Identify which cell holds the provided text, then report its (x, y) central coordinate. 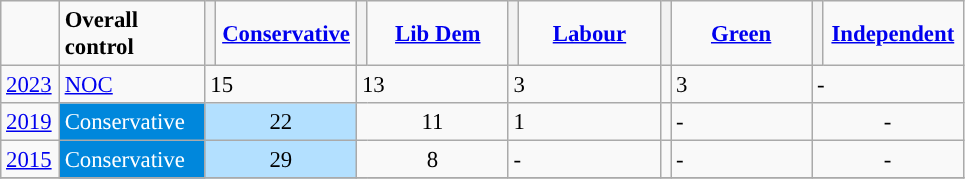
22 (281, 122)
29 (281, 160)
1 (584, 122)
2019 (30, 122)
Green (742, 34)
Lib Dem (438, 34)
Independent (892, 34)
13 (433, 85)
2015 (30, 160)
Overall control (132, 34)
8 (433, 160)
2023 (30, 85)
NOC (132, 85)
11 (433, 122)
Labour (590, 34)
15 (281, 85)
